Provide the [x, y] coordinate of the cell's center where the given text is located.  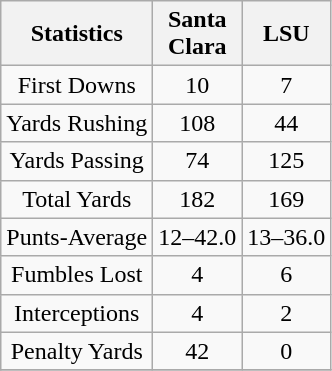
44 [286, 123]
LSU [286, 34]
125 [286, 161]
First Downs [77, 85]
Interceptions [77, 313]
42 [198, 351]
13–36.0 [286, 237]
7 [286, 85]
169 [286, 199]
Punts-Average [77, 237]
10 [198, 85]
Penalty Yards [77, 351]
6 [286, 275]
Statistics [77, 34]
74 [198, 161]
Yards Rushing [77, 123]
12–42.0 [198, 237]
0 [286, 351]
182 [198, 199]
Fumbles Lost [77, 275]
2 [286, 313]
Total Yards [77, 199]
SantaClara [198, 34]
108 [198, 123]
Yards Passing [77, 161]
